Search for the cell housing the specified text and yield its [x, y] center coordinate. 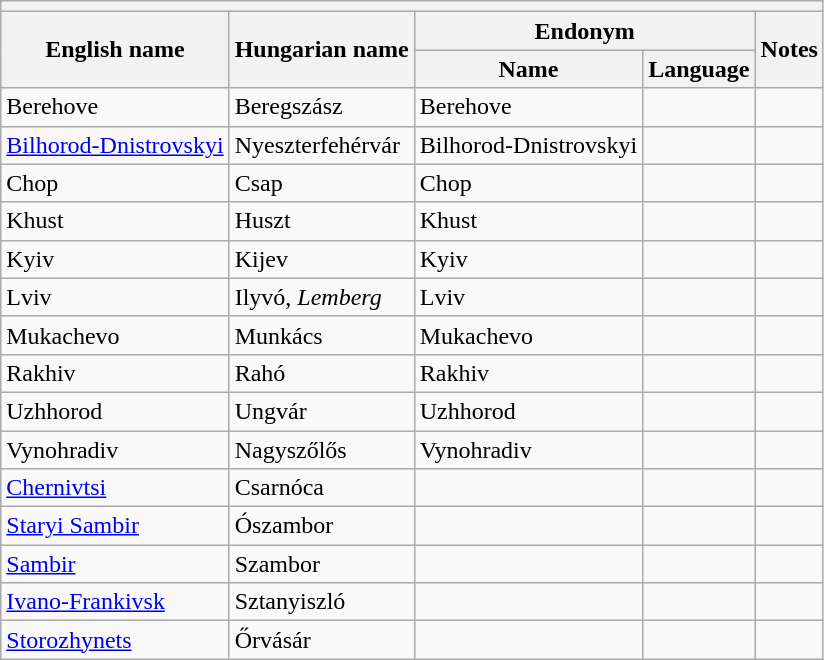
Staryi Sambir [115, 526]
Chernivtsi [115, 488]
Notes [789, 50]
Storozhynets [115, 640]
Hungarian name [322, 50]
English name [115, 50]
Ószambor [322, 526]
Őrvásár [322, 640]
Csarnóca [322, 488]
Sztanyiszló [322, 602]
Endonym [584, 31]
Nagyszőlős [322, 449]
Nyeszterfehérvár [322, 145]
Rahó [322, 373]
Language [699, 69]
Ivano-Frankivsk [115, 602]
Beregszász [322, 107]
Sambir [115, 564]
Name [528, 69]
Munkács [322, 335]
Szambor [322, 564]
Huszt [322, 221]
Ilyvó, Lemberg [322, 297]
Ungvár [322, 411]
Csap [322, 183]
Kijev [322, 259]
